Scan for the cell matching the given text and deliver its [X, Y] coordinate at center. 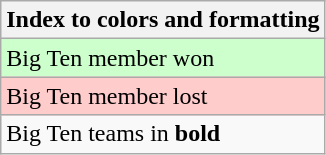
Index to colors and formatting [163, 20]
Big Ten member won [163, 58]
Big Ten member lost [163, 96]
Big Ten teams in bold [163, 134]
